For the text-containing cell, return its midpoint in [x, y] coordinate format. 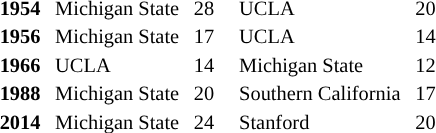
Southern California [326, 94]
17 [214, 38]
20 [214, 94]
14 [214, 66]
